Return the (X, Y) coordinate for the center point of the cell that contains the specified text.  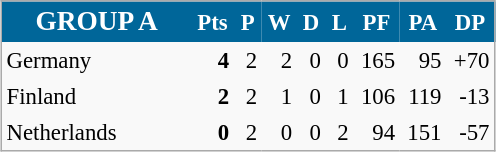
94 (376, 132)
DP (470, 22)
Pts (212, 22)
GROUP A (96, 22)
PF (376, 22)
L (339, 22)
PA (423, 22)
4 (212, 60)
119 (423, 96)
D (312, 22)
151 (423, 132)
-57 (470, 132)
W (280, 22)
-13 (470, 96)
106 (376, 96)
P (248, 22)
Netherlands (96, 132)
165 (376, 60)
Germany (96, 60)
Finland (96, 96)
+70 (470, 60)
95 (423, 60)
